Return the (X, Y) coordinate for the center point of the cell that contains the specified text.  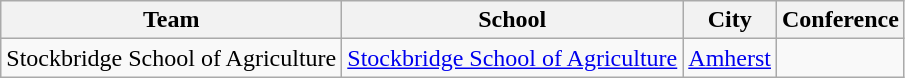
Conference (841, 20)
Team (172, 20)
City (730, 20)
School (512, 20)
Amherst (730, 58)
